Extract the (X, Y) coordinate from the center of the cell holding the provided text.  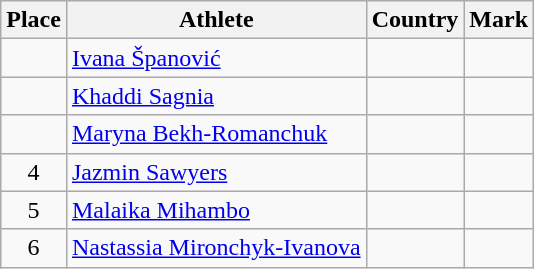
Mark (499, 20)
Athlete (216, 20)
Maryna Bekh-Romanchuk (216, 134)
6 (34, 248)
Place (34, 20)
Khaddi Sagnia (216, 96)
Jazmin Sawyers (216, 172)
Nastassia Mironchyk-Ivanova (216, 248)
Ivana Španović (216, 58)
Malaika Mihambo (216, 210)
5 (34, 210)
4 (34, 172)
Country (415, 20)
